From the cell containing the given text, extract its center point as (X, Y) coordinate. 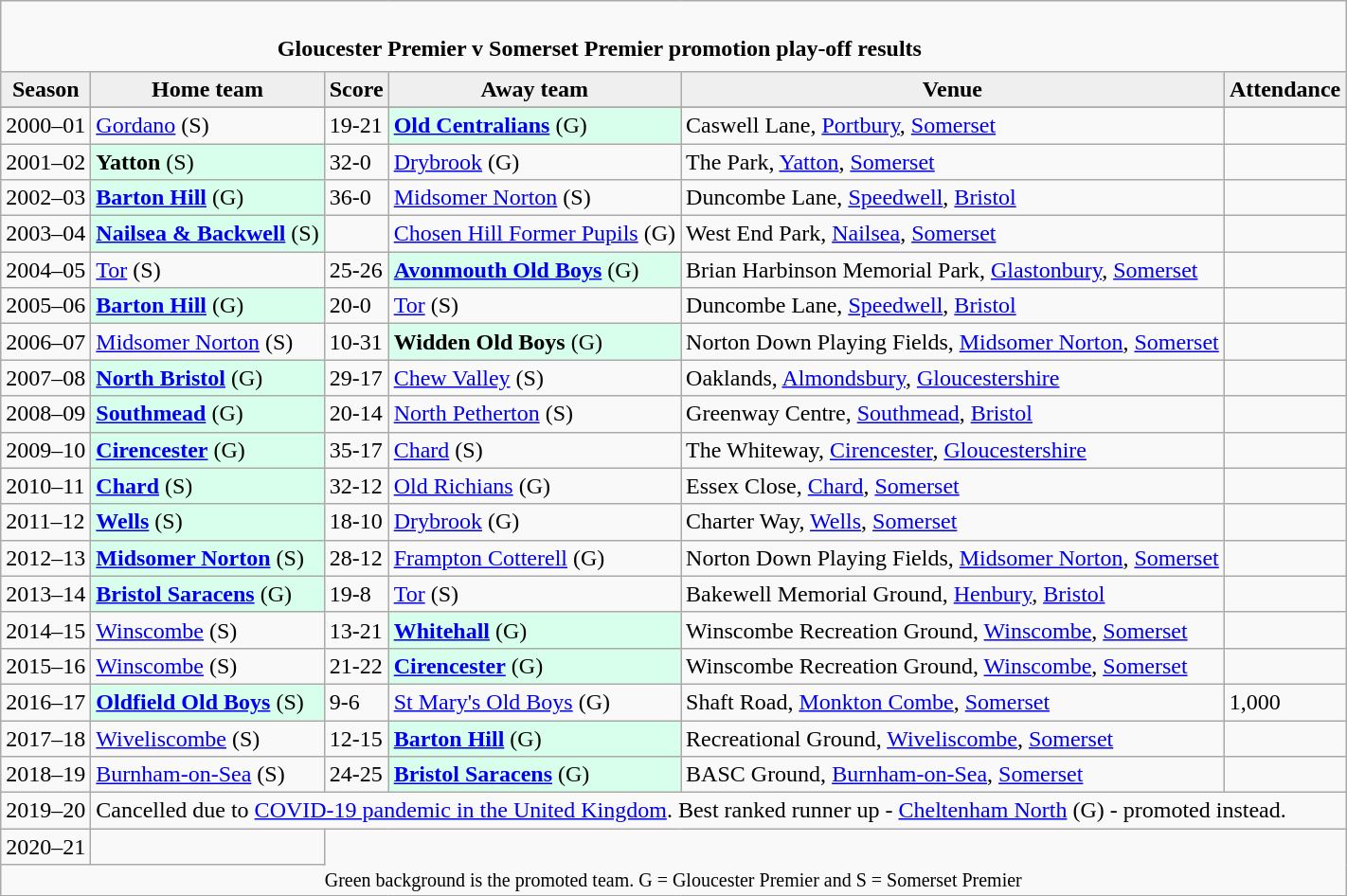
19-8 (356, 594)
Greenway Centre, Southmead, Bristol (953, 414)
Old Richians (G) (534, 486)
North Bristol (G) (207, 378)
1,000 (1284, 702)
Oaklands, Almondsbury, Gloucestershire (953, 378)
The Park, Yatton, Somerset (953, 162)
2018–19 (45, 775)
Wells (S) (207, 522)
Chew Valley (S) (534, 378)
2013–14 (45, 594)
Bakewell Memorial Ground, Henbury, Bristol (953, 594)
Score (356, 89)
Oldfield Old Boys (S) (207, 702)
Home team (207, 89)
Southmead (G) (207, 414)
13-21 (356, 630)
2009–10 (45, 450)
Old Centralians (G) (534, 125)
36-0 (356, 198)
Charter Way, Wells, Somerset (953, 522)
24-25 (356, 775)
2005–06 (45, 306)
Brian Harbinson Memorial Park, Glastonbury, Somerset (953, 270)
12-15 (356, 738)
Wiveliscombe (S) (207, 738)
2004–05 (45, 270)
2015–16 (45, 666)
32-0 (356, 162)
20-0 (356, 306)
Venue (953, 89)
Frampton Cotterell (G) (534, 558)
19-21 (356, 125)
The Whiteway, Cirencester, Gloucestershire (953, 450)
Green background is the promoted team. G = Gloucester Premier and S = Somerset Premier (673, 881)
2001–02 (45, 162)
2003–04 (45, 234)
2002–03 (45, 198)
Widden Old Boys (G) (534, 342)
10-31 (356, 342)
2000–01 (45, 125)
2007–08 (45, 378)
Burnham-on-Sea (S) (207, 775)
2008–09 (45, 414)
35-17 (356, 450)
2020–21 (45, 847)
West End Park, Nailsea, Somerset (953, 234)
Chosen Hill Former Pupils (G) (534, 234)
Nailsea & Backwell (S) (207, 234)
2016–17 (45, 702)
18-10 (356, 522)
Cancelled due to COVID-19 pandemic in the United Kingdom. Best ranked runner up - Cheltenham North (G) - promoted instead. (718, 811)
Season (45, 89)
Yatton (S) (207, 162)
2014–15 (45, 630)
St Mary's Old Boys (G) (534, 702)
29-17 (356, 378)
25-26 (356, 270)
Shaft Road, Monkton Combe, Somerset (953, 702)
32-12 (356, 486)
Caswell Lane, Portbury, Somerset (953, 125)
2019–20 (45, 811)
28-12 (356, 558)
Whitehall (G) (534, 630)
2010–11 (45, 486)
Away team (534, 89)
Gordano (S) (207, 125)
20-14 (356, 414)
North Petherton (S) (534, 414)
Essex Close, Chard, Somerset (953, 486)
21-22 (356, 666)
2012–13 (45, 558)
9-6 (356, 702)
BASC Ground, Burnham-on-Sea, Somerset (953, 775)
Recreational Ground, Wiveliscombe, Somerset (953, 738)
Attendance (1284, 89)
2017–18 (45, 738)
2011–12 (45, 522)
Avonmouth Old Boys (G) (534, 270)
2006–07 (45, 342)
